Output the [x, y] coordinate of the center of the cell containing the given text.  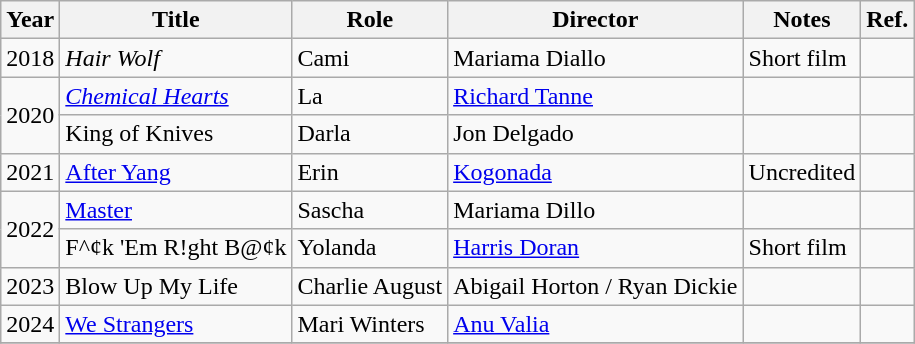
2024 [30, 324]
Charlie August [370, 286]
Hair Wolf [176, 58]
Master [176, 210]
Erin [370, 172]
2023 [30, 286]
Ref. [888, 20]
King of Knives [176, 134]
Abigail Horton / Ryan Dickie [596, 286]
Cami [370, 58]
Uncredited [802, 172]
Jon Delgado [596, 134]
Darla [370, 134]
2022 [30, 229]
Kogonada [596, 172]
Mariama Dillo [596, 210]
Yolanda [370, 248]
Chemical Hearts [176, 96]
2020 [30, 115]
Notes [802, 20]
Year [30, 20]
Harris Doran [596, 248]
La [370, 96]
2021 [30, 172]
Mari Winters [370, 324]
Director [596, 20]
Richard Tanne [596, 96]
Role [370, 20]
Blow Up My Life [176, 286]
Sascha [370, 210]
After Yang [176, 172]
Mariama Diallo [596, 58]
We Strangers [176, 324]
Title [176, 20]
Anu Valia [596, 324]
F^¢k 'Em R!ght B@¢k [176, 248]
2018 [30, 58]
